Identify which cell holds the provided text, then report its (x, y) central coordinate. 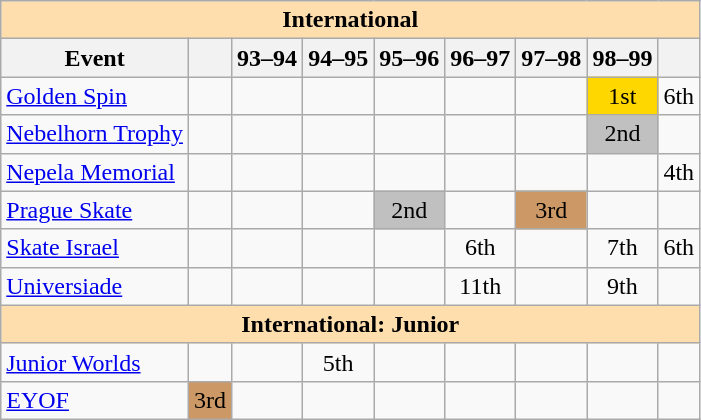
Prague Skate (95, 210)
5th (338, 362)
93–94 (268, 58)
1st (622, 96)
96–97 (480, 58)
EYOF (95, 400)
9th (622, 286)
Nepela Memorial (95, 172)
97–98 (552, 58)
7th (622, 248)
11th (480, 286)
4th (679, 172)
International (350, 20)
Event (95, 58)
Nebelhorn Trophy (95, 134)
98–99 (622, 58)
Universiade (95, 286)
95–96 (410, 58)
Golden Spin (95, 96)
94–95 (338, 58)
International: Junior (350, 324)
Skate Israel (95, 248)
Junior Worlds (95, 362)
